Return (X, Y) of the center of cell containing provided text 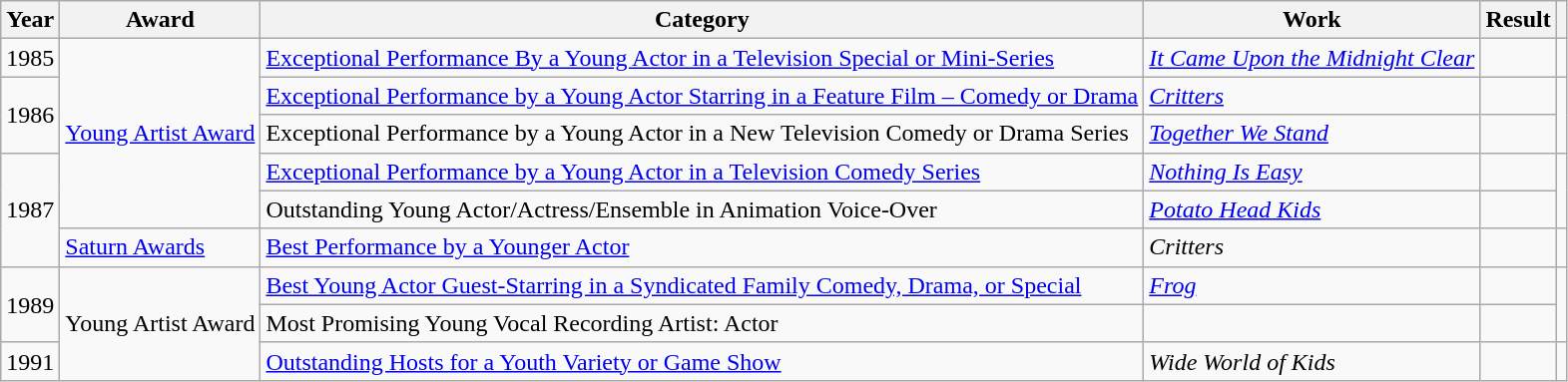
1991 (30, 361)
1986 (30, 115)
Wide World of Kids (1311, 361)
Outstanding Young Actor/Actress/Ensemble in Animation Voice-Over (703, 209)
Outstanding Hosts for a Youth Variety or Game Show (703, 361)
1989 (30, 304)
Exceptional Performance by a Young Actor in a Television Comedy Series (703, 172)
Exceptional Performance by a Young Actor Starring in a Feature Film – Comedy or Drama (703, 96)
It Came Upon the Midnight Clear (1311, 58)
Frog (1311, 285)
Exceptional Performance by a Young Actor in a New Television Comedy or Drama Series (703, 134)
1985 (30, 58)
Best Young Actor Guest-Starring in a Syndicated Family Comedy, Drama, or Special (703, 285)
Together We Stand (1311, 134)
Saturn Awards (160, 247)
Result (1518, 20)
Exceptional Performance By a Young Actor in a Television Special or Mini-Series (703, 58)
Best Performance by a Younger Actor (703, 247)
Year (30, 20)
Nothing Is Easy (1311, 172)
Category (703, 20)
Work (1311, 20)
Award (160, 20)
Potato Head Kids (1311, 209)
Most Promising Young Vocal Recording Artist: Actor (703, 323)
1987 (30, 209)
